Pinpoint the cell where the given text exists, returning its [X, Y] midpoint coordinate. 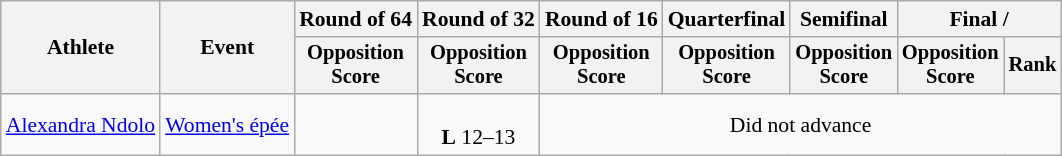
Rank [1033, 66]
Quarterfinal [727, 19]
Round of 32 [478, 19]
Event [227, 48]
Round of 64 [356, 19]
Alexandra Ndolo [80, 124]
Athlete [80, 48]
L 12–13 [478, 124]
Round of 16 [602, 19]
Did not advance [800, 124]
Semifinal [844, 19]
Final / [979, 19]
Women's épée [227, 124]
